Extract the (X, Y) coordinate from the center of the cell holding the provided text.  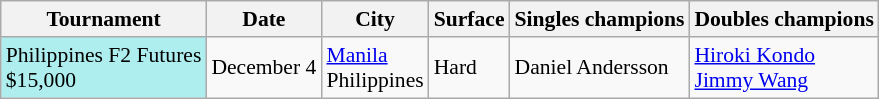
Hard (470, 68)
Daniel Andersson (600, 68)
Philippines F2 Futures$15,000 (104, 68)
Surface (470, 19)
Singles champions (600, 19)
December 4 (264, 68)
Date (264, 19)
City (374, 19)
Tournament (104, 19)
Hiroki Kondo Jimmy Wang (784, 68)
Doubles champions (784, 19)
ManilaPhilippines (374, 68)
